Return the (x, y) coordinate for the center point of the cell that contains the specified text.  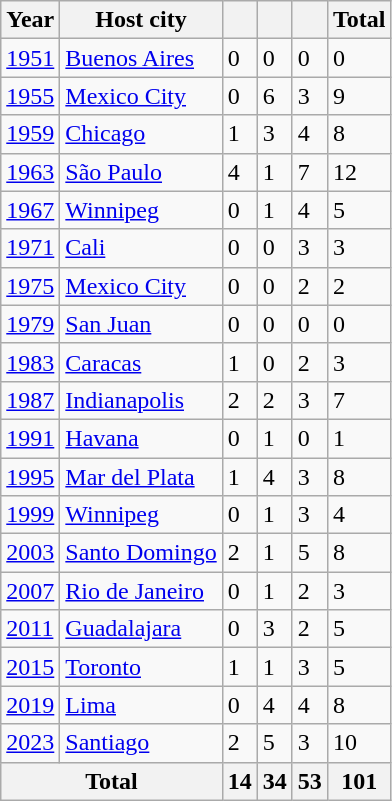
2011 (30, 629)
2019 (30, 705)
10 (359, 743)
1983 (30, 362)
1979 (30, 324)
12 (359, 172)
Havana (141, 438)
Cali (141, 248)
Host city (141, 20)
9 (359, 96)
Buenos Aires (141, 58)
34 (274, 781)
Indianapolis (141, 400)
Chicago (141, 134)
1967 (30, 210)
Mar del Plata (141, 477)
53 (310, 781)
2015 (30, 667)
1987 (30, 400)
Rio de Janeiro (141, 591)
Caracas (141, 362)
1975 (30, 286)
14 (240, 781)
6 (274, 96)
Toronto (141, 667)
2023 (30, 743)
Santiago (141, 743)
Santo Domingo (141, 553)
1971 (30, 248)
Guadalajara (141, 629)
1955 (30, 96)
101 (359, 781)
2003 (30, 553)
1995 (30, 477)
São Paulo (141, 172)
Lima (141, 705)
San Juan (141, 324)
1963 (30, 172)
1991 (30, 438)
1959 (30, 134)
2007 (30, 591)
1951 (30, 58)
Year (30, 20)
1999 (30, 515)
